From the cell containing the given text, extract its center point as [X, Y] coordinate. 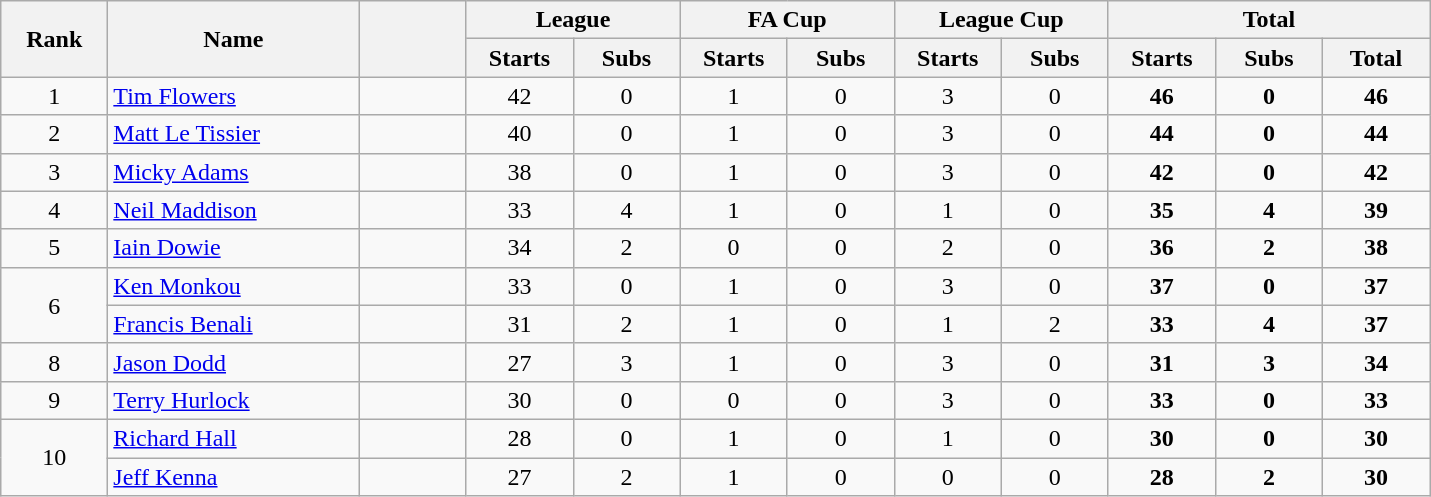
5 [54, 248]
Jeff Kenna [234, 477]
FA Cup [787, 20]
Iain Dowie [234, 248]
League Cup [1001, 20]
36 [1162, 248]
Neil Maddison [234, 210]
Name [234, 39]
Terry Hurlock [234, 400]
Rank [54, 39]
39 [1376, 210]
35 [1162, 210]
6 [54, 305]
Jason Dodd [234, 362]
Matt Le Tissier [234, 134]
League [573, 20]
8 [54, 362]
Richard Hall [234, 438]
Micky Adams [234, 172]
40 [520, 134]
9 [54, 400]
Ken Monkou [234, 286]
Tim Flowers [234, 96]
10 [54, 457]
Francis Benali [234, 324]
